Locate the cell with the specified text and output its [x, y] center coordinate. 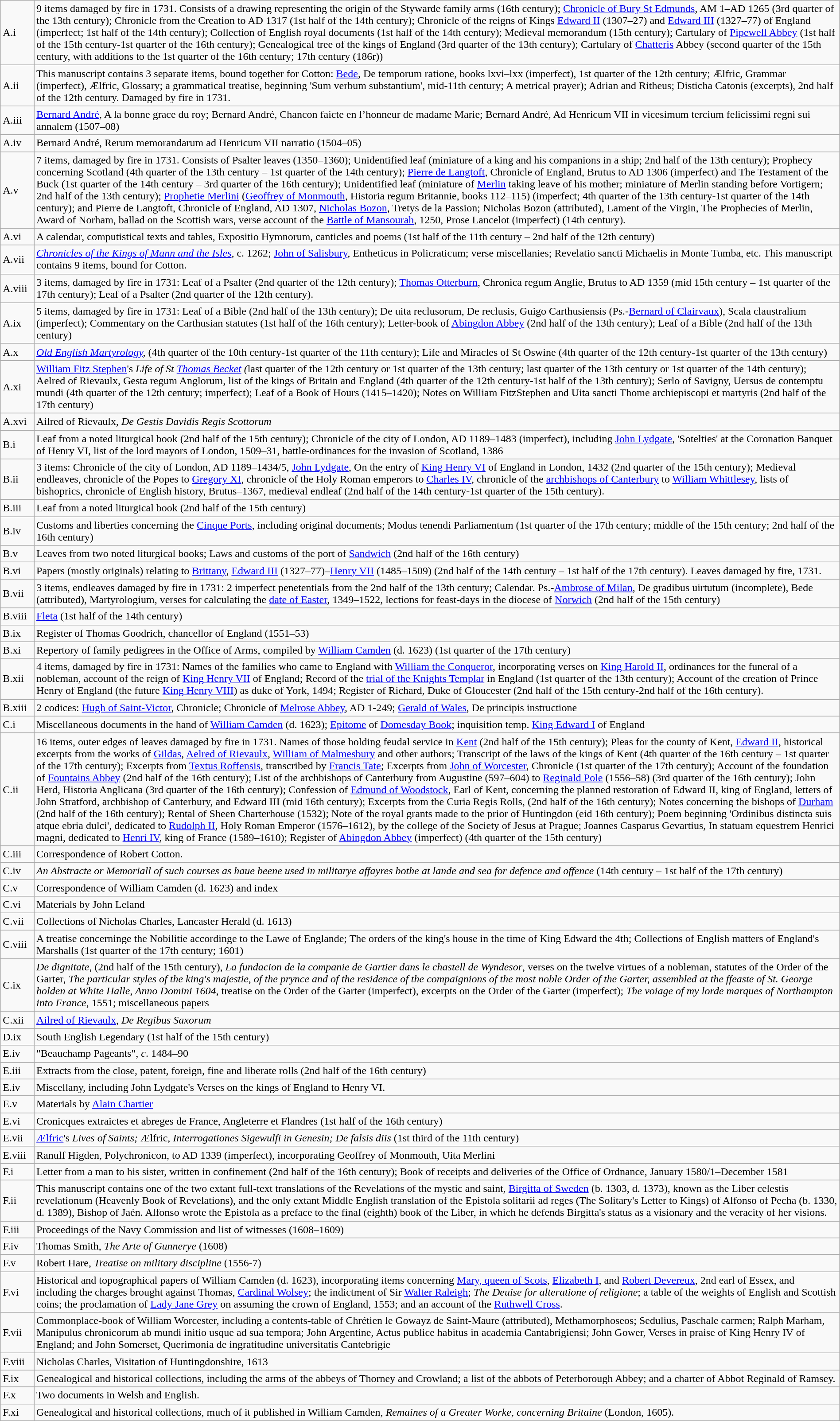
F.x [17, 1395]
E.vi [17, 1121]
A.ix [17, 323]
A.i [17, 33]
B.viii [17, 616]
Genealogical and historical collections, much of it published in William Camden, Remaines of a Greater Worke, concerning Britaine (London, 1605). [437, 1412]
B.xii [17, 679]
A.iv [17, 143]
B.ix [17, 633]
B.iv [17, 531]
A.x [17, 352]
A.vii [17, 260]
Two documents in Welsh and English. [437, 1395]
B.i [17, 444]
F.v [17, 1263]
Ranulf Higden, Polychronicon, to AD 1339 (imperfect), incorporating Geoffrey of Monmouth, Uita Merlini [437, 1155]
Correspondence of Robert Cotton. [437, 854]
Robert Hare, Treatise on military discipline (1556-7) [437, 1263]
F.ix [17, 1378]
A calendar, computistical texts and tables, Expositio Hymnorum, canticles and poems (1st half of the 11th century – 2nd half of the 12th century) [437, 237]
Ælfric's Lives of Saints; Ælfric, Interrogationes Sigewulfi in Genesin; De falsis diis (1st third of the 11th century) [437, 1138]
Collections of Nicholas Charles, Lancaster Herald (d. 1613) [437, 922]
F.iv [17, 1246]
Fleta (1st half of the 14th century) [437, 616]
C.vi [17, 905]
Miscellaneous documents in the hand of William Camden (d. 1623); Epitome of Domesday Book; inquisition temp. King Edward I of England [437, 724]
A.vi [17, 237]
B.v [17, 554]
C.iv [17, 871]
B.xi [17, 650]
Bernard André, Rerum memorandarum ad Henricum VII narratio (1504–05) [437, 143]
F.i [17, 1172]
B.iii [17, 508]
A.ii [17, 86]
A.xvi [17, 421]
C.ix [17, 985]
Leaves from two noted liturgical books; Laws and customs of the port of Sandwich (2nd half of the 16th century) [437, 554]
Cronicques extraictes et abreges de France, Angleterre et Flandres (1st half of the 16th century) [437, 1121]
B.xiii [17, 708]
Materials by John Leland [437, 905]
Correspondence of William Camden (d. 1623) and index [437, 888]
F.ii [17, 1200]
Extracts from the close, patent, foreign, fine and liberate rolls (2nd half of the 16th century) [437, 1071]
2 codices: Hugh of Saint-Victor, Chronicle; Chronicle of Melrose Abbey, AD 1-249; Gerald of Wales, De principis instructione [437, 708]
F.vii [17, 1333]
C.iii [17, 854]
E.v [17, 1104]
Thomas Smith, The Arte of Gunnerye (1608) [437, 1246]
Repertory of family pedigrees in the Office of Arms, compiled by William Camden (d. 1623) (1st quarter of the 17th century) [437, 650]
Ailred of Rievaulx, De Regibus Saxorum [437, 1020]
Materials by Alain Chartier [437, 1104]
C.ii [17, 789]
C.viii [17, 945]
Ailred of Rievaulx, De Gestis Davidis Regis Scottorum [437, 421]
A.xi [17, 386]
A.v [17, 190]
"Beauchamp Pageants", c. 1484–90 [437, 1054]
A.viii [17, 288]
Leaf from a noted liturgical book (2nd half of the 15th century) [437, 508]
C.v [17, 888]
F.xi [17, 1412]
B.ii [17, 479]
Register of Thomas Goodrich, chancellor of England (1551–53) [437, 633]
E.iii [17, 1071]
F.viii [17, 1362]
Nicholas Charles, Visitation of Huntingdonshire, 1613 [437, 1362]
F.vi [17, 1292]
A.iii [17, 121]
B.vi [17, 571]
F.iii [17, 1230]
C.vii [17, 922]
C.i [17, 724]
E.vii [17, 1138]
D.ix [17, 1037]
Miscellany, including John Lydgate's Verses on the kings of England to Henry VI. [437, 1087]
C.xii [17, 1020]
E.viii [17, 1155]
South English Legendary (1st half of the 15th century) [437, 1037]
Proceedings of the Navy Commission and list of witnesses (1608–1609) [437, 1230]
B.vii [17, 594]
